From the cell containing the given text, extract its center point as [X, Y] coordinate. 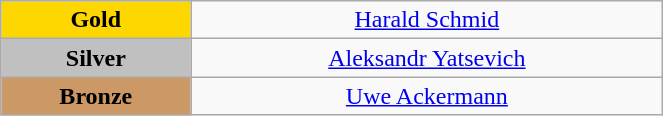
Gold [96, 20]
Silver [96, 58]
Aleksandr Yatsevich [427, 58]
Harald Schmid [427, 20]
Bronze [96, 96]
Uwe Ackermann [427, 96]
